Output the [X, Y] coordinate of the center of the cell containing the given text.  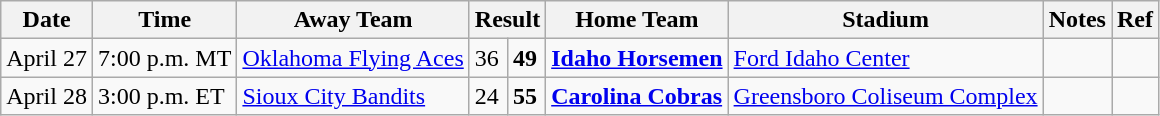
Home Team [637, 20]
49 [526, 58]
Notes [1077, 20]
Oklahoma Flying Aces [353, 58]
Away Team [353, 20]
55 [526, 96]
36 [488, 58]
Result [507, 20]
Sioux City Bandits [353, 96]
April 27 [47, 58]
Greensboro Coliseum Complex [886, 96]
Ford Idaho Center [886, 58]
Date [47, 20]
April 28 [47, 96]
24 [488, 96]
Time [164, 20]
Stadium [886, 20]
3:00 p.m. ET [164, 96]
Carolina Cobras [637, 96]
Ref [1136, 20]
Idaho Horsemen [637, 58]
7:00 p.m. MT [164, 58]
